For the text-containing cell, return its midpoint in [X, Y] coordinate format. 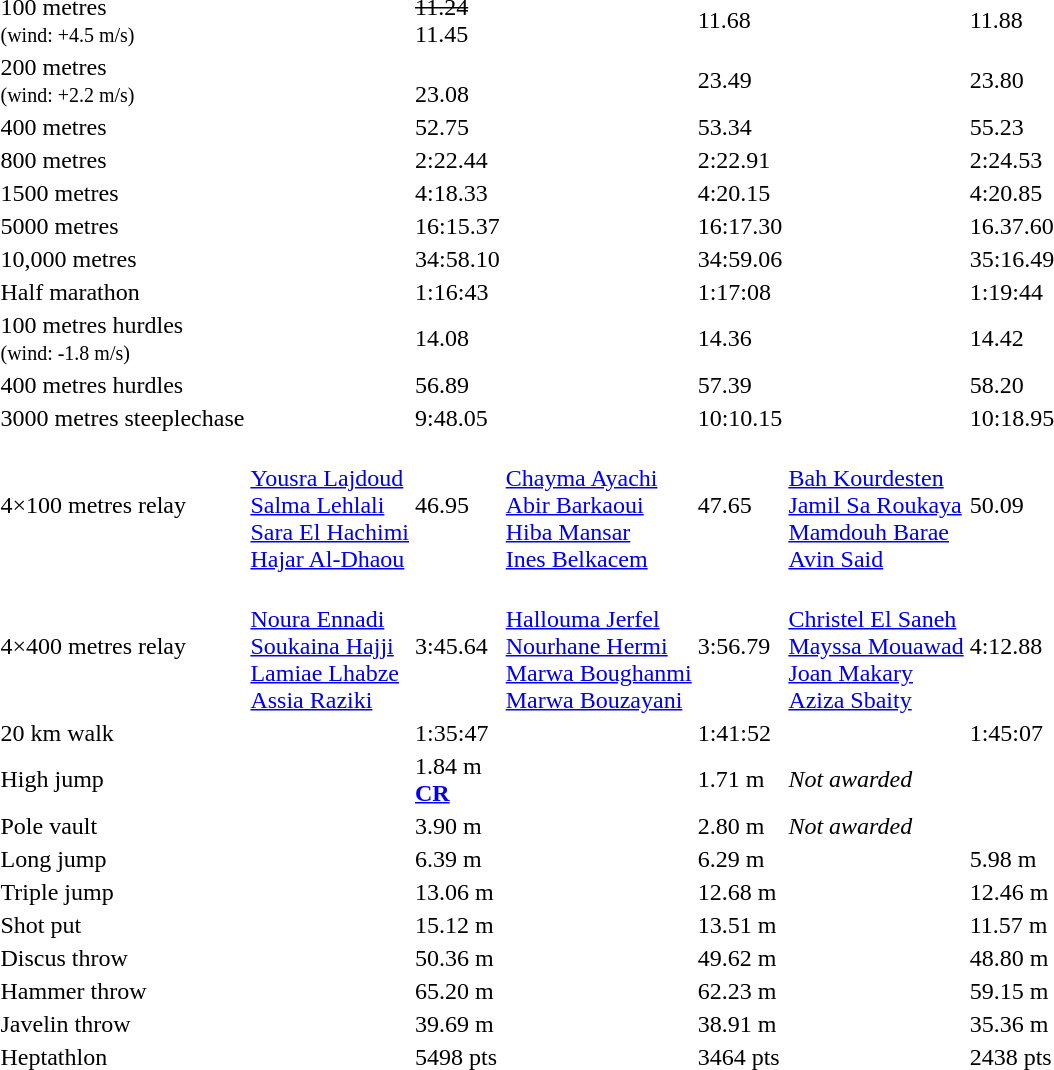
14.08 [458, 338]
38.91 m [740, 1024]
2:22.91 [740, 160]
34:58.10 [458, 259]
23.49 [740, 80]
47.65 [740, 505]
3.90 m [458, 826]
1:17:08 [740, 292]
10:10.15 [740, 418]
57.39 [740, 385]
23.08 [458, 80]
4:20.15 [740, 193]
Bah KourdestenJamil Sa RoukayaMamdouh BaraeAvin Said [876, 505]
14.36 [740, 338]
62.23 m [740, 991]
53.34 [740, 127]
1:35:47 [458, 733]
2.80 m [740, 826]
1:16:43 [458, 292]
Yousra LajdoudSalma LehlaliSara El HachimiHajar Al-Dhaou [330, 505]
1.71 m [740, 780]
2:22.44 [458, 160]
6.39 m [458, 859]
56.89 [458, 385]
50.36 m [458, 958]
46.95 [458, 505]
3:45.64 [458, 646]
16:15.37 [458, 226]
1:41:52 [740, 733]
12.68 m [740, 892]
3:56.79 [740, 646]
4:18.33 [458, 193]
Hallouma JerfelNourhane HermiMarwa BoughanmiMarwa Bouzayani [598, 646]
16:17.30 [740, 226]
9:48.05 [458, 418]
Chayma AyachiAbir BarkaouiHiba MansarInes Belkacem [598, 505]
13.06 m [458, 892]
Noura EnnadiSoukaina HajjiLamiae LhabzeAssia Raziki [330, 646]
34:59.06 [740, 259]
39.69 m [458, 1024]
1.84 mCR [458, 780]
52.75 [458, 127]
49.62 m [740, 958]
6.29 m [740, 859]
15.12 m [458, 925]
13.51 m [740, 925]
65.20 m [458, 991]
Christel El SanehMayssa MouawadJoan MakaryAziza Sbaity [876, 646]
